Output the (x, y) coordinate of the center of the cell containing the given text.  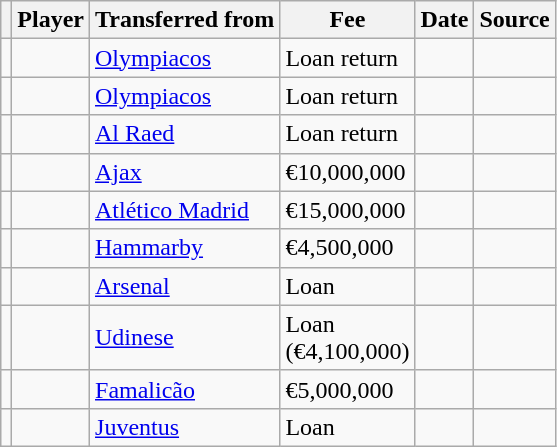
Loan (€4,100,000) (348, 338)
€15,000,000 (348, 210)
Fee (348, 20)
€4,500,000 (348, 248)
Player (51, 20)
€10,000,000 (348, 172)
Atlético Madrid (185, 210)
Famalicão (185, 389)
Arsenal (185, 286)
Al Raed (185, 134)
Juventus (185, 427)
€5,000,000 (348, 389)
Ajax (185, 172)
Hammarby (185, 248)
Transferred from (185, 20)
Source (514, 20)
Udinese (185, 338)
Date (444, 20)
